Pinpoint the cell where the given text exists, returning its (x, y) midpoint coordinate. 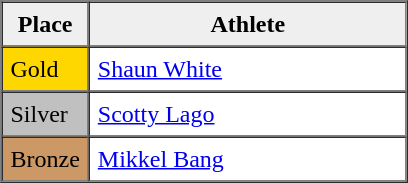
Shaun White (248, 68)
Bronze (46, 158)
Scotty Lago (248, 114)
Athlete (248, 24)
Mikkel Bang (248, 158)
Gold (46, 68)
Silver (46, 114)
Place (46, 24)
